For the text-containing cell, return its midpoint in (x, y) coordinate format. 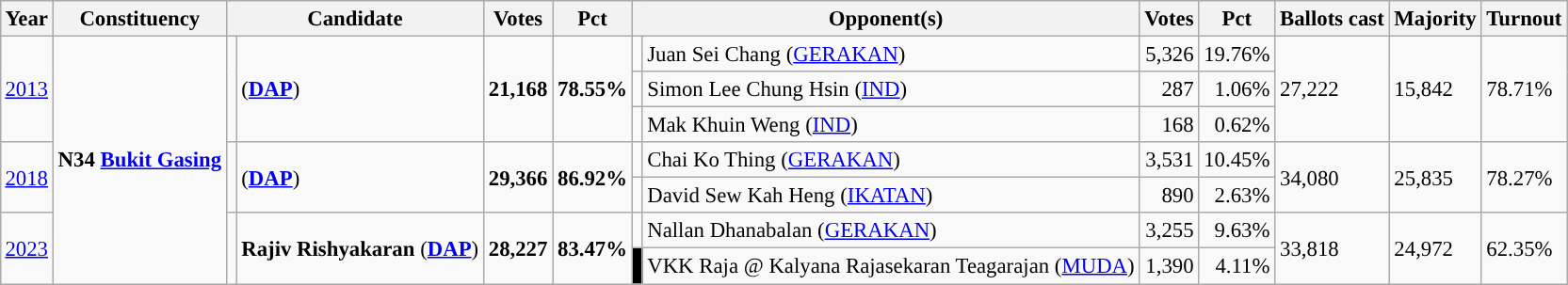
4.11% (1237, 266)
Simon Lee Chung Hsin (IND) (891, 89)
10.45% (1237, 160)
Mak Khuin Weng (IND) (891, 125)
34,080 (1332, 177)
29,366 (518, 177)
0.62% (1237, 125)
2013 (26, 88)
9.63% (1237, 230)
168 (1170, 125)
62.35% (1524, 248)
Majority (1435, 19)
Constituency (139, 19)
15,842 (1435, 88)
Juan Sei Chang (GERAKAN) (891, 54)
2023 (26, 248)
78.55% (593, 88)
28,227 (518, 248)
25,835 (1435, 177)
3,255 (1170, 230)
Chai Ko Thing (GERAKAN) (891, 160)
78.27% (1524, 177)
890 (1170, 196)
86.92% (593, 177)
Opponent(s) (885, 19)
1,390 (1170, 266)
David Sew Kah Heng (IKATAN) (891, 196)
83.47% (593, 248)
5,326 (1170, 54)
Turnout (1524, 19)
Rajiv Rishyakaran (DAP) (360, 248)
24,972 (1435, 248)
287 (1170, 89)
2018 (26, 177)
N34 Bukit Gasing (139, 160)
VKK Raja @ Kalyana Rajasekaran Teagarajan (MUDA) (891, 266)
78.71% (1524, 88)
Nallan Dhanabalan (GERAKAN) (891, 230)
33,818 (1332, 248)
3,531 (1170, 160)
Year (26, 19)
Ballots cast (1332, 19)
2.63% (1237, 196)
1.06% (1237, 89)
Candidate (354, 19)
27,222 (1332, 88)
19.76% (1237, 54)
21,168 (518, 88)
